From the cell containing the given text, extract its center point as [X, Y] coordinate. 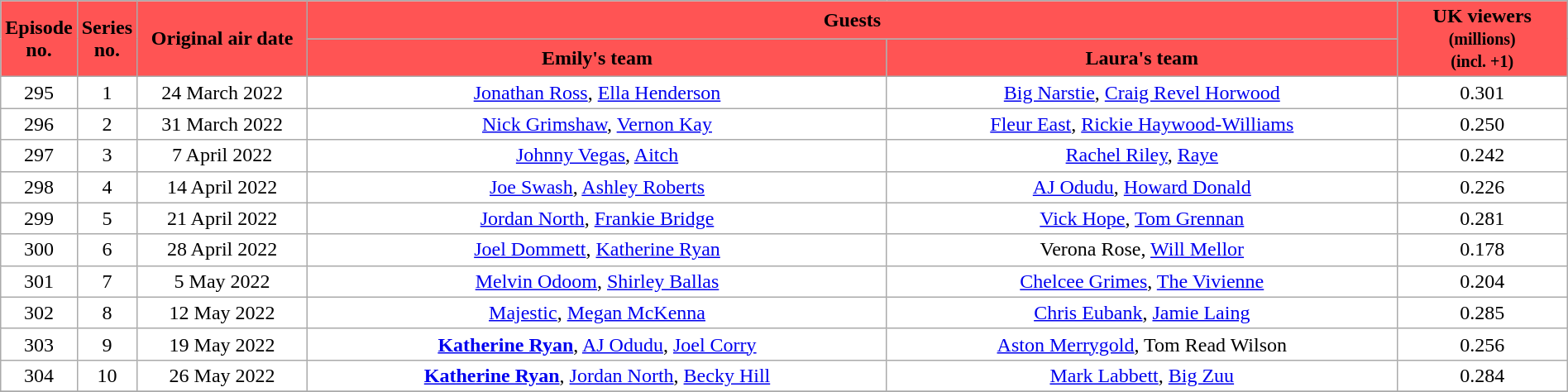
AJ Odudu, Howard Donald [1141, 187]
302 [39, 313]
7 [107, 281]
Emily's team [597, 58]
12 May 2022 [222, 313]
9 [107, 344]
297 [39, 155]
8 [107, 313]
Joel Dommett, Katherine Ryan [597, 250]
Katherine Ryan, AJ Odudu, Joel Corry [597, 344]
Melvin Odoom, Shirley Ballas [597, 281]
5 May 2022 [222, 281]
6 [107, 250]
0.204 [1482, 281]
Jonathan Ross, Ella Henderson [597, 93]
Johnny Vegas, Aitch [597, 155]
298 [39, 187]
296 [39, 124]
21 April 2022 [222, 218]
299 [39, 218]
Chelcee Grimes, The Vivienne [1141, 281]
4 [107, 187]
Nick Grimshaw, Vernon Kay [597, 124]
Vick Hope, Tom Grennan [1141, 218]
7 April 2022 [222, 155]
1 [107, 93]
Verona Rose, Will Mellor [1141, 250]
0.242 [1482, 155]
Mark Labbett, Big Zuu [1141, 375]
295 [39, 93]
19 May 2022 [222, 344]
Jordan North, Frankie Bridge [597, 218]
0.250 [1482, 124]
Rachel Riley, Raye [1141, 155]
Aston Merrygold, Tom Read Wilson [1141, 344]
Majestic, Megan McKenna [597, 313]
14 April 2022 [222, 187]
UK viewers (millions)(incl. +1) [1482, 39]
0.256 [1482, 344]
Seriesno. [107, 39]
5 [107, 218]
Original air date [222, 39]
26 May 2022 [222, 375]
303 [39, 344]
Fleur East, Rickie Haywood-Williams [1141, 124]
0.284 [1482, 375]
301 [39, 281]
300 [39, 250]
Laura's team [1141, 58]
Joe Swash, Ashley Roberts [597, 187]
24 March 2022 [222, 93]
10 [107, 375]
2 [107, 124]
28 April 2022 [222, 250]
Katherine Ryan, Jordan North, Becky Hill [597, 375]
Chris Eubank, Jamie Laing [1141, 313]
Big Narstie, Craig Revel Horwood [1141, 93]
Guests [853, 20]
0.226 [1482, 187]
Episodeno. [39, 39]
31 March 2022 [222, 124]
304 [39, 375]
0.301 [1482, 93]
0.285 [1482, 313]
3 [107, 155]
0.178 [1482, 250]
0.281 [1482, 218]
